Identify which cell holds the provided text, then report its (x, y) central coordinate. 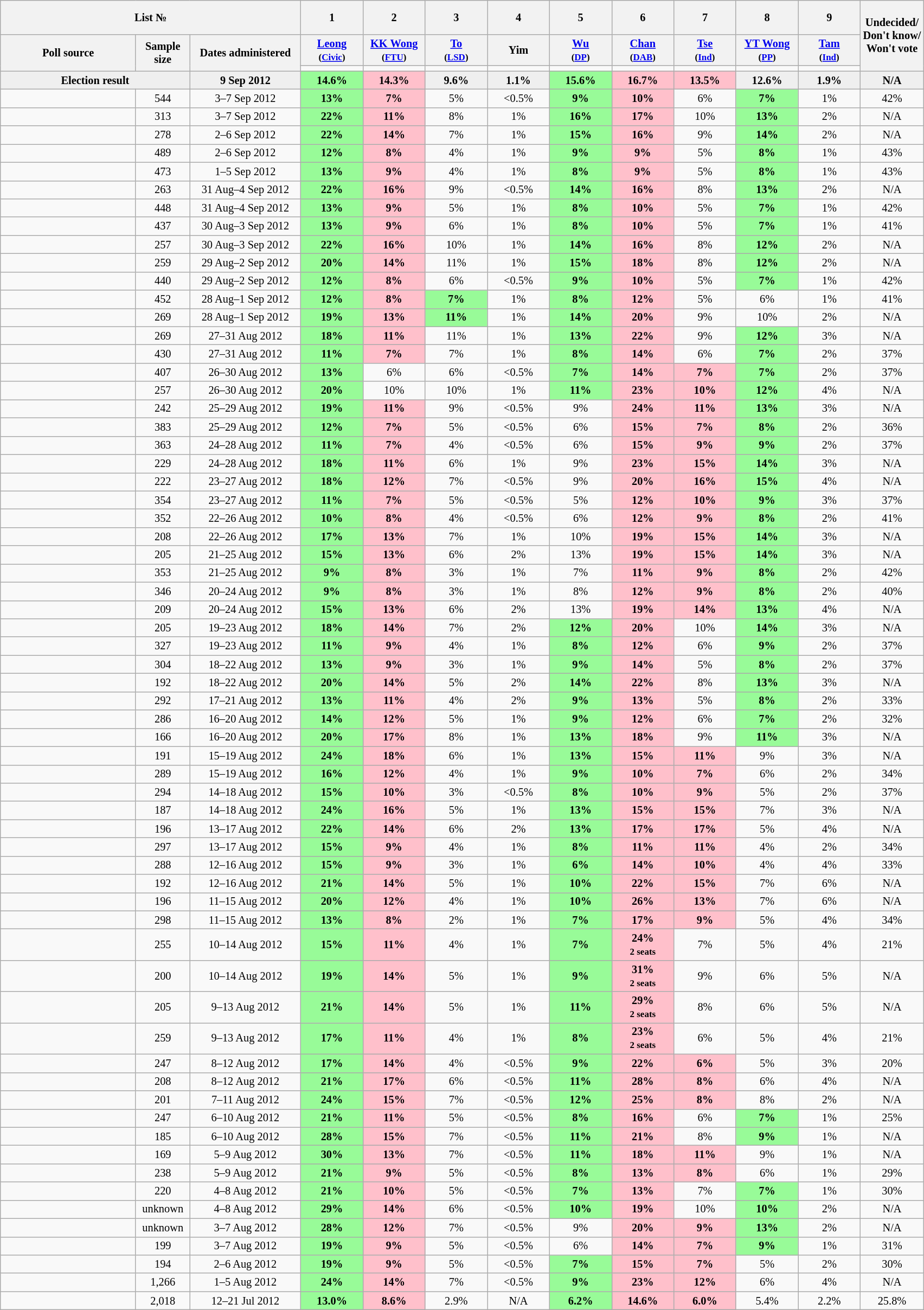
289 (163, 774)
6 (643, 17)
40% (893, 591)
KK Wong (FTU) (394, 50)
2,018 (163, 1301)
5.4% (767, 1301)
2.9% (457, 1301)
14.3% (394, 80)
7 (705, 17)
430 (163, 354)
346 (163, 591)
1–5 Aug 2012 (245, 1282)
242 (163, 408)
354 (163, 500)
9 Sep 2012 (245, 80)
169 (163, 1154)
448 (163, 208)
17–21 Aug 2012 (245, 701)
194 (163, 1264)
278 (163, 135)
292 (163, 701)
12.6% (767, 80)
Dates administered (245, 52)
31%2 seats (643, 976)
255 (163, 944)
1–5 Sep 2012 (245, 171)
1,266 (163, 1282)
1.9% (830, 80)
25.8% (893, 1301)
26% (643, 902)
12–21 Jul 2012 (245, 1301)
2–6 Aug 2012 (245, 1264)
199 (163, 1246)
36% (893, 427)
32% (893, 719)
327 (163, 646)
Undecided/Don't know/Won't vote (893, 35)
1 (332, 17)
288 (163, 865)
To (LSD) (457, 50)
13.0% (332, 1301)
5 (580, 17)
473 (163, 171)
452 (163, 299)
191 (163, 756)
313 (163, 117)
304 (163, 664)
201 (163, 1100)
9 (830, 17)
List № (151, 17)
13.5% (705, 80)
187 (163, 810)
200 (163, 976)
294 (163, 792)
544 (163, 98)
297 (163, 847)
7–11 Aug 2012 (245, 1100)
29%2 seats (643, 1007)
24%2 seats (643, 944)
8.6% (394, 1301)
3 (457, 17)
383 (163, 427)
2.2% (830, 1301)
209 (163, 610)
16.7% (643, 80)
2 (394, 17)
407 (163, 372)
363 (163, 445)
352 (163, 518)
437 (163, 226)
9.6% (457, 80)
15.6% (580, 80)
Yim (518, 50)
166 (163, 737)
298 (163, 920)
6.0% (705, 1301)
31% (893, 1246)
6.2% (580, 1301)
23%2 seats (643, 1038)
220 (163, 1191)
Election result (95, 80)
1.1% (518, 80)
Tam (Ind) (830, 50)
440 (163, 281)
Samplesize (163, 52)
263 (163, 190)
Leong (Civic) (332, 50)
229 (163, 463)
8 (767, 17)
Poll source (68, 52)
286 (163, 719)
YT Wong (PP) (767, 50)
Chan (DAB) (643, 50)
222 (163, 482)
489 (163, 153)
238 (163, 1173)
353 (163, 573)
Wu (DP) (580, 50)
185 (163, 1136)
Tse (Ind) (705, 50)
4 (518, 17)
